Pinpoint the cell where the given text exists, returning its (x, y) midpoint coordinate. 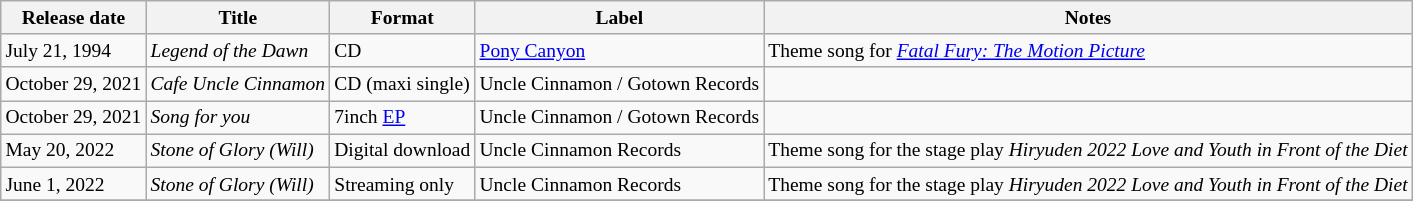
Release date (74, 18)
Streaming only (402, 184)
Theme song for Fatal Fury: The Motion Picture (1088, 50)
Legend of the Dawn (238, 50)
May 20, 2022 (74, 150)
Notes (1088, 18)
Cafe Uncle Cinnamon (238, 84)
7inch EP (402, 118)
Pony Canyon (620, 50)
Label (620, 18)
July 21, 1994 (74, 50)
June 1, 2022 (74, 184)
Song for you (238, 118)
Format (402, 18)
Digital download (402, 150)
Title (238, 18)
CD (402, 50)
CD (maxi single) (402, 84)
